For the text-containing cell, return its midpoint in [X, Y] coordinate format. 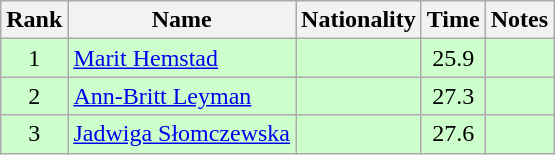
Jadwiga Słomczewska [182, 134]
25.9 [453, 58]
27.3 [453, 96]
2 [34, 96]
Nationality [359, 20]
3 [34, 134]
Time [453, 20]
27.6 [453, 134]
Rank [34, 20]
1 [34, 58]
Name [182, 20]
Marit Hemstad [182, 58]
Notes [519, 20]
Ann-Britt Leyman [182, 96]
